Capture the cell that displays the provided text and extract its [x, y] central coordinate. 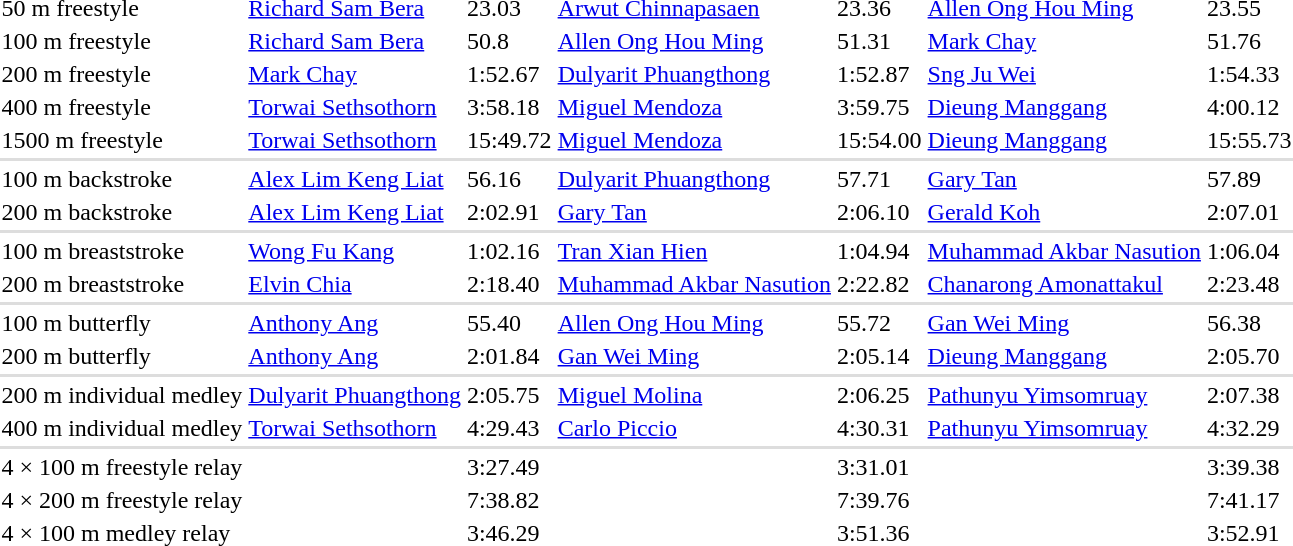
15:55.73 [1249, 140]
100 m butterfly [122, 323]
2:22.82 [879, 284]
1:04.94 [879, 251]
2:06.10 [879, 212]
3:39.38 [1249, 467]
3:58.18 [509, 107]
2:06.25 [879, 395]
4 × 200 m freestyle relay [122, 500]
1:06.04 [1249, 251]
2:05.70 [1249, 356]
50.8 [509, 41]
3:59.75 [879, 107]
7:38.82 [509, 500]
55.72 [879, 323]
200 m freestyle [122, 74]
200 m butterfly [122, 356]
2:18.40 [509, 284]
1:52.87 [879, 74]
Miguel Molina [694, 395]
1:02.16 [509, 251]
Elvin Chia [355, 284]
15:54.00 [879, 140]
100 m breaststroke [122, 251]
57.89 [1249, 179]
200 m breaststroke [122, 284]
56.38 [1249, 323]
2:01.84 [509, 356]
Wong Fu Kang [355, 251]
56.16 [509, 179]
2:07.01 [1249, 212]
1:54.33 [1249, 74]
55.40 [509, 323]
100 m backstroke [122, 179]
200 m backstroke [122, 212]
1500 m freestyle [122, 140]
57.71 [879, 179]
2:02.91 [509, 212]
4:00.12 [1249, 107]
Carlo Piccio [694, 428]
51.31 [879, 41]
2:05.75 [509, 395]
Sng Ju Wei [1064, 74]
51.76 [1249, 41]
15:49.72 [509, 140]
2:23.48 [1249, 284]
Richard Sam Bera [355, 41]
Chanarong Amonattakul [1064, 284]
1:52.67 [509, 74]
7:39.76 [879, 500]
2:07.38 [1249, 395]
4:32.29 [1249, 428]
4:29.43 [509, 428]
3:27.49 [509, 467]
7:41.17 [1249, 500]
4:30.31 [879, 428]
Tran Xian Hien [694, 251]
2:05.14 [879, 356]
200 m individual medley [122, 395]
400 m individual medley [122, 428]
4 × 100 m freestyle relay [122, 467]
Gerald Koh [1064, 212]
100 m freestyle [122, 41]
3:31.01 [879, 467]
400 m freestyle [122, 107]
